Determine the [X, Y] coordinate at the center of the cell enclosing the given text.  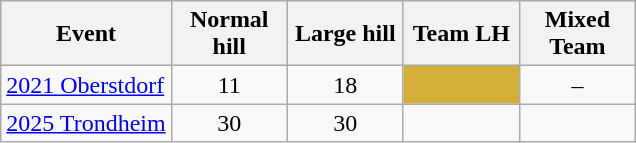
Event [86, 34]
2025 Trondheim [86, 123]
11 [229, 85]
Team LH [461, 34]
2021 Oberstdorf [86, 85]
– [577, 85]
18 [345, 85]
Mixed Team [577, 34]
Large hill [345, 34]
Normal hill [229, 34]
